Return the (x, y) coordinate for the center point of the cell that contains the specified text.  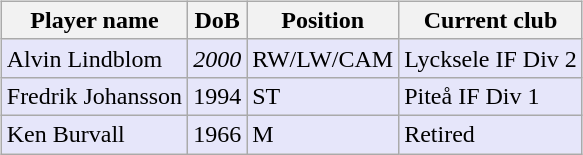
1994 (218, 96)
Position (323, 20)
RW/LW/CAM (323, 58)
Fredrik Johansson (94, 96)
Retired (491, 134)
1966 (218, 134)
Lycksele IF Div 2 (491, 58)
2000 (218, 58)
Alvin Lindblom (94, 58)
Ken Burvall (94, 134)
Current club (491, 20)
Player name (94, 20)
ST (323, 96)
M (323, 134)
DoB (218, 20)
Piteå IF Div 1 (491, 96)
